Capture the cell that displays the provided text and extract its [X, Y] central coordinate. 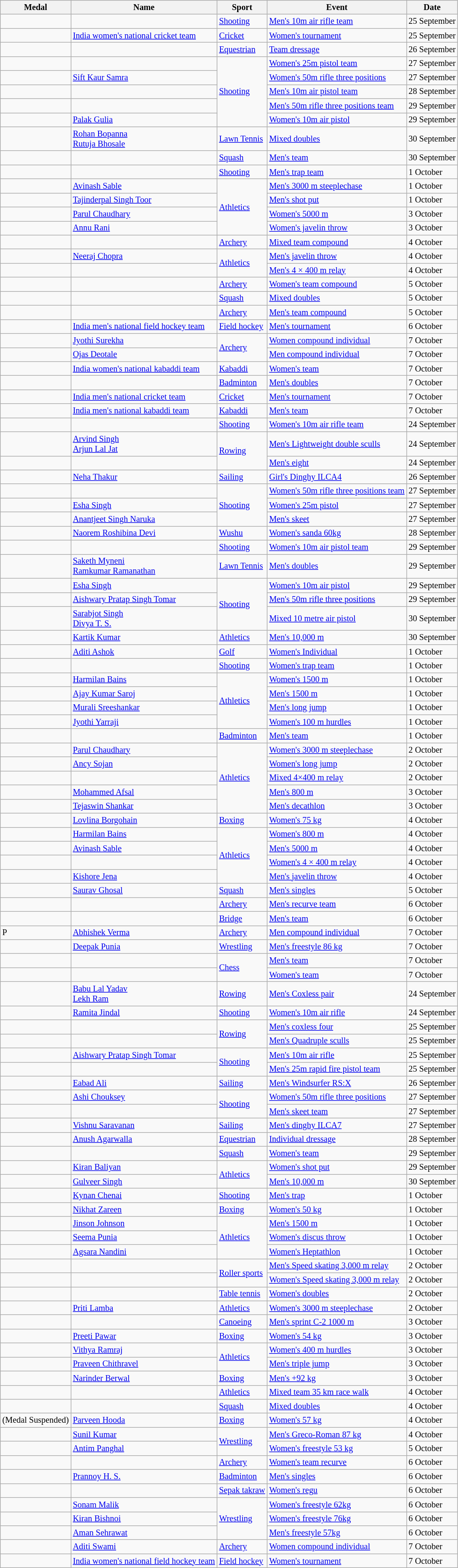
Men's triple jump [337, 1364]
Women's 10m air rifle team [337, 425]
Kiran Baliyan [144, 1167]
Kiran Bishnoi [144, 1519]
Tejaswin Shankar [144, 806]
Men's skeet team [337, 1111]
Women's 400 m hurdles [337, 1350]
Women's team compound [337, 284]
Wushu [242, 533]
Rohan BopannaRutuja Bhosale [144, 139]
Ramita Jindal [144, 1013]
India men's national field hockey team [144, 326]
Saurav Ghosal [144, 890]
Mixed team 35 km race walk [337, 1392]
Vishnu Saravanan [144, 1125]
Women's regu [337, 1490]
Men's recurve team [337, 904]
Jyothi Surekha [144, 340]
Saketh MyneniRamkumar Ramanathan [144, 566]
Men's 50m rifle three positions team [337, 106]
Girl's Dinghy ILCA4 [337, 477]
Men's +92 kg [337, 1378]
(Medal Suspended) [36, 1420]
Gulveer Singh [144, 1181]
Jinson Johnson [144, 1224]
Men's 4 × 400 m relay [337, 270]
Men's freestyle 86 kg [337, 946]
Women's shot put [337, 1167]
Aditi Swami [144, 1547]
Anush Agarwalla [144, 1139]
Lovlina Borgohain [144, 820]
Preeti Pawar [144, 1336]
Eabad Ali [144, 1083]
Murali Sreeshankar [144, 708]
Men's 10m air rifle team [337, 21]
Aman Sehrawat [144, 1533]
Men's dinghy ILCA7 [337, 1125]
Kynan Chenai [144, 1195]
Mohammed Afsal [144, 792]
Name [144, 7]
Date [432, 7]
Annu Rani [144, 228]
Naorem Roshibina Devi [144, 533]
Men's 10m air rifle [337, 1055]
Men's coxless four [337, 1027]
Sunil Kumar [144, 1434]
Deepak Punia [144, 946]
Men's freestyle 57kg [337, 1533]
Tajinderpal Singh Toor [144, 200]
Men's 10m air pistol team [337, 91]
Men's long jump [337, 708]
Women's trap team [337, 665]
Kishore Jena [144, 876]
Men's eight [337, 463]
India women's national kabaddi team [144, 369]
Mixed 10 metre air pistol [337, 618]
Seema Punia [144, 1237]
Men's Speed skating 3,000 m relay [337, 1266]
Neha Thakur [144, 477]
Mixed 4×400 m relay [337, 778]
Women's 5000 m [337, 214]
Women's 50m rifle three positions team [337, 491]
Men's Windsurfer RS:X [337, 1083]
Prannoy H. S. [144, 1477]
Men's skeet [337, 519]
Anantjeet Singh Naruka [144, 519]
Vithya Ramraj [144, 1350]
Table tennis [242, 1294]
Women's 10m air pistol team [337, 547]
Men's decathlon [337, 806]
Ashi Chouksey [144, 1097]
Women's 75 kg [337, 820]
Men's Lightweight double sculls [337, 444]
Women's Heptathlon [337, 1252]
Women's Individual [337, 652]
Ancy Sojan [144, 764]
Women's freestyle 53 kg [337, 1448]
Sift Kaur Samra [144, 78]
Men's 800 m [337, 792]
Canoeing [242, 1322]
Men's 5000 m [337, 848]
Women's 25m pistol team [337, 63]
Ajay Kumar Saroj [144, 694]
Sepak takraw [242, 1490]
Men's trap team [337, 172]
Agsara Nandini [144, 1252]
Ojas Deotale [144, 354]
Men's shot put [337, 200]
Golf [242, 652]
India women's national cricket team [144, 35]
Babu Lal YadavLekh Ram [144, 994]
Women's 54 kg [337, 1336]
Women's sanda 60kg [337, 533]
Team dressage [337, 49]
Women's freestyle 62kg [337, 1505]
Palak Gulia [144, 120]
Aditi Ashok [144, 652]
Roller sports [242, 1272]
Bridge [242, 918]
Sarabjot SinghDivya T. S. [144, 618]
Antim Panghal [144, 1448]
Men's team compound [337, 312]
Women's team recurve [337, 1462]
Narinder Berwal [144, 1378]
Men's Greco-Roman 87 kg [337, 1434]
Women's Speed skating 3,000 m relay [337, 1280]
Sport [242, 7]
Nikhat Zareen [144, 1209]
Men's 50m rifle three positions [337, 599]
Individual dressage [337, 1139]
Women's 100 m hurdles [337, 722]
Jyothi Yarraji [144, 722]
Men's Quadruple sculls [337, 1041]
Chess [242, 968]
Men's sprint C-2 1000 m [337, 1322]
India men's national kabaddi team [144, 411]
Men's 25m rapid fire pistol team [337, 1069]
Women's 1500 m [337, 680]
India women's national field hockey team [144, 1561]
Women's discus throw [337, 1237]
P [36, 933]
Women's 800 m [337, 834]
Women's 25m pistol [337, 505]
Men's trap [337, 1195]
Parveen Hooda [144, 1420]
Kartik Kumar [144, 637]
Arvind SinghArjun Lal Jat [144, 444]
Event [337, 7]
Priti Lamba [144, 1308]
Mixed team compound [337, 242]
Sonam Malik [144, 1505]
Medal [36, 7]
Praveen Chithravel [144, 1364]
Women's 10m air rifle [337, 1013]
Women's 4 × 400 m relay [337, 862]
Women's freestyle 76kg [337, 1519]
India men's national cricket team [144, 397]
Abhishek Verma [144, 933]
Women's 57 kg [337, 1420]
Men's 3000 m steeplechase [337, 186]
Women's javelin throw [337, 228]
Women's 50 kg [337, 1209]
Men's Coxless pair [337, 994]
Women's long jump [337, 764]
Women's doubles [337, 1294]
Neeraj Chopra [144, 256]
